Return the (X, Y) coordinate for the center point of the cell that contains the specified text.  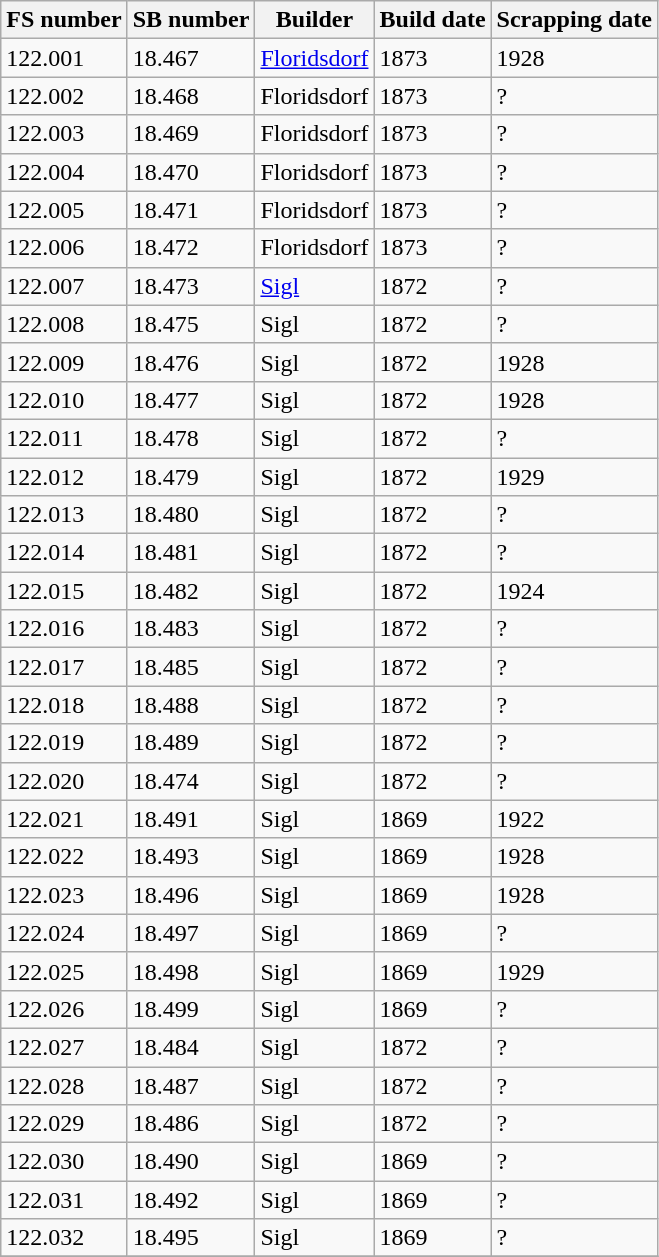
18.497 (191, 933)
122.012 (64, 477)
18.469 (191, 134)
Scrapping date (574, 20)
18.484 (191, 1047)
18.491 (191, 819)
18.495 (191, 1238)
122.002 (64, 96)
18.472 (191, 248)
18.487 (191, 1085)
122.031 (64, 1200)
122.026 (64, 1009)
122.020 (64, 781)
122.015 (64, 591)
Builder (314, 20)
18.492 (191, 1200)
122.014 (64, 553)
FS number (64, 20)
122.019 (64, 743)
122.021 (64, 819)
18.476 (191, 362)
18.493 (191, 857)
18.477 (191, 400)
122.032 (64, 1238)
SB number (191, 20)
1922 (574, 819)
1924 (574, 591)
18.498 (191, 971)
122.010 (64, 400)
122.030 (64, 1162)
122.017 (64, 667)
122.008 (64, 324)
122.018 (64, 705)
18.467 (191, 58)
18.489 (191, 743)
122.006 (64, 248)
122.001 (64, 58)
18.470 (191, 172)
18.486 (191, 1124)
122.016 (64, 629)
122.011 (64, 438)
122.005 (64, 210)
18.473 (191, 286)
18.490 (191, 1162)
18.471 (191, 210)
Build date (432, 20)
122.024 (64, 933)
122.027 (64, 1047)
18.480 (191, 515)
18.488 (191, 705)
18.481 (191, 553)
122.013 (64, 515)
18.478 (191, 438)
122.028 (64, 1085)
18.485 (191, 667)
18.482 (191, 591)
122.029 (64, 1124)
122.009 (64, 362)
18.468 (191, 96)
122.023 (64, 895)
18.483 (191, 629)
18.496 (191, 895)
18.499 (191, 1009)
122.007 (64, 286)
18.474 (191, 781)
18.475 (191, 324)
122.004 (64, 172)
18.479 (191, 477)
122.022 (64, 857)
122.003 (64, 134)
122.025 (64, 971)
